Locate the cell with the specified text and output its [X, Y] center coordinate. 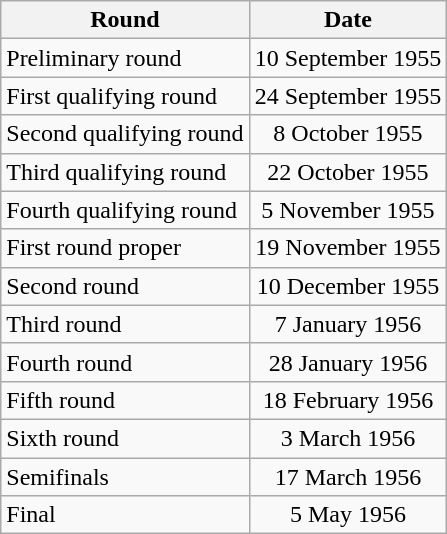
First qualifying round [125, 96]
3 March 1956 [348, 438]
Preliminary round [125, 58]
Final [125, 515]
Second round [125, 286]
Date [348, 20]
10 September 1955 [348, 58]
Round [125, 20]
17 March 1956 [348, 477]
10 December 1955 [348, 286]
28 January 1956 [348, 362]
5 November 1955 [348, 210]
Fourth qualifying round [125, 210]
8 October 1955 [348, 134]
Sixth round [125, 438]
First round proper [125, 248]
Second qualifying round [125, 134]
19 November 1955 [348, 248]
Semifinals [125, 477]
18 February 1956 [348, 400]
Third qualifying round [125, 172]
Third round [125, 324]
Fifth round [125, 400]
22 October 1955 [348, 172]
5 May 1956 [348, 515]
7 January 1956 [348, 324]
Fourth round [125, 362]
24 September 1955 [348, 96]
